Return (X, Y) of the center of cell containing provided text 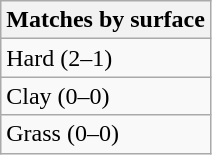
Grass (0–0) (106, 134)
Clay (0–0) (106, 96)
Matches by surface (106, 20)
Hard (2–1) (106, 58)
